Detect which cell encompasses the target text, then output its [X, Y] center coordinate. 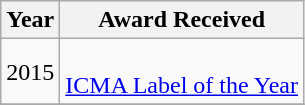
2015 [30, 72]
Year [30, 20]
ICMA Label of the Year [182, 72]
Award Received [182, 20]
